Detect which cell encompasses the target text, then output its [x, y] center coordinate. 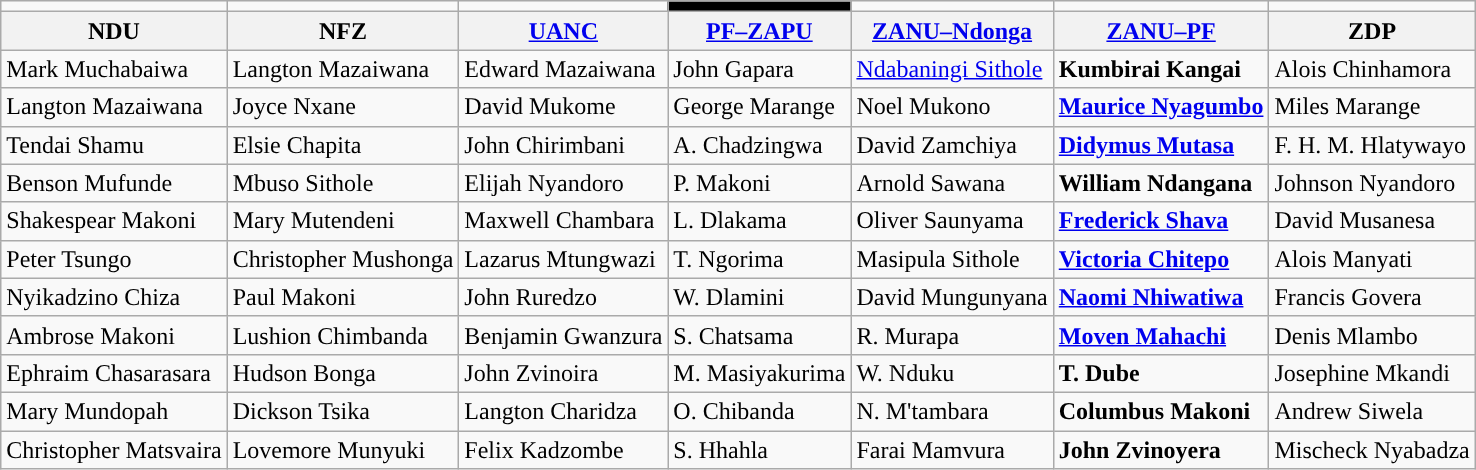
PF–ZAPU [760, 31]
N. M'tambara [952, 411]
Ephraim Chasarasara [114, 373]
Didymus Mutasa [1161, 145]
Naomi Nhiwatiwa [1161, 297]
Noel Mukono [952, 107]
Elijah Nyandoro [564, 183]
Dickson Tsika [343, 411]
Christopher Mushonga [343, 259]
David Mungunyana [952, 297]
NFZ [343, 31]
Tendai Shamu [114, 145]
John Ruredzo [564, 297]
L. Dlakama [760, 221]
Francis Govera [1372, 297]
Ambrose Makoni [114, 335]
Elsie Chapita [343, 145]
ZDP [1372, 31]
Mbuso Sithole [343, 183]
David Musanesa [1372, 221]
Hudson Bonga [343, 373]
John Gapara [760, 69]
Lazarus Mtungwazi [564, 259]
Mark Muchabaiwa [114, 69]
Kumbirai Kangai [1161, 69]
NDU [114, 31]
Benjamin Gwanzura [564, 335]
Masipula Sithole [952, 259]
Miles Marange [1372, 107]
Frederick Shava [1161, 221]
Arnold Sawana [952, 183]
David Mukome [564, 107]
P. Makoni [760, 183]
W. Dlamini [760, 297]
John Chirimbani [564, 145]
Lushion Chimbanda [343, 335]
Alois Chinhamora [1372, 69]
Oliver Saunyama [952, 221]
Johnson Nyandoro [1372, 183]
A. Chadzingwa [760, 145]
M. Masiyakurima [760, 373]
Maxwell Chambara [564, 221]
Mary Mutendeni [343, 221]
Mischeck Nyabadza [1372, 449]
Langton Charidza [564, 411]
Alois Manyati [1372, 259]
William Ndangana [1161, 183]
ZANU–Ndonga [952, 31]
Shakespear Makoni [114, 221]
Columbus Makoni [1161, 411]
Maurice Nyagumbo [1161, 107]
Lovemore Munyuki [343, 449]
Farai Mamvura [952, 449]
S. Chatsama [760, 335]
David Zamchiya [952, 145]
W. Nduku [952, 373]
T. Dube [1161, 373]
Mary Mundopah [114, 411]
R. Murapa [952, 335]
O. Chibanda [760, 411]
Christopher Matsvaira [114, 449]
John Zvinoira [564, 373]
Ndabaningi Sithole [952, 69]
Edward Mazaiwana [564, 69]
George Marange [760, 107]
UANC [564, 31]
ZANU–PF [1161, 31]
Nyikadzino Chiza [114, 297]
John Zvinoyera [1161, 449]
Paul Makoni [343, 297]
Andrew Siwela [1372, 411]
Denis Mlambo [1372, 335]
Victoria Chitepo [1161, 259]
F. H. M. Hlatywayo [1372, 145]
T. Ngorima [760, 259]
Peter Tsungo [114, 259]
S. Hhahla [760, 449]
Benson Mufunde [114, 183]
Joyce Nxane [343, 107]
Moven Mahachi [1161, 335]
Felix Kadzombe [564, 449]
Josephine Mkandi [1372, 373]
